Capture the cell that displays the provided text and extract its [x, y] central coordinate. 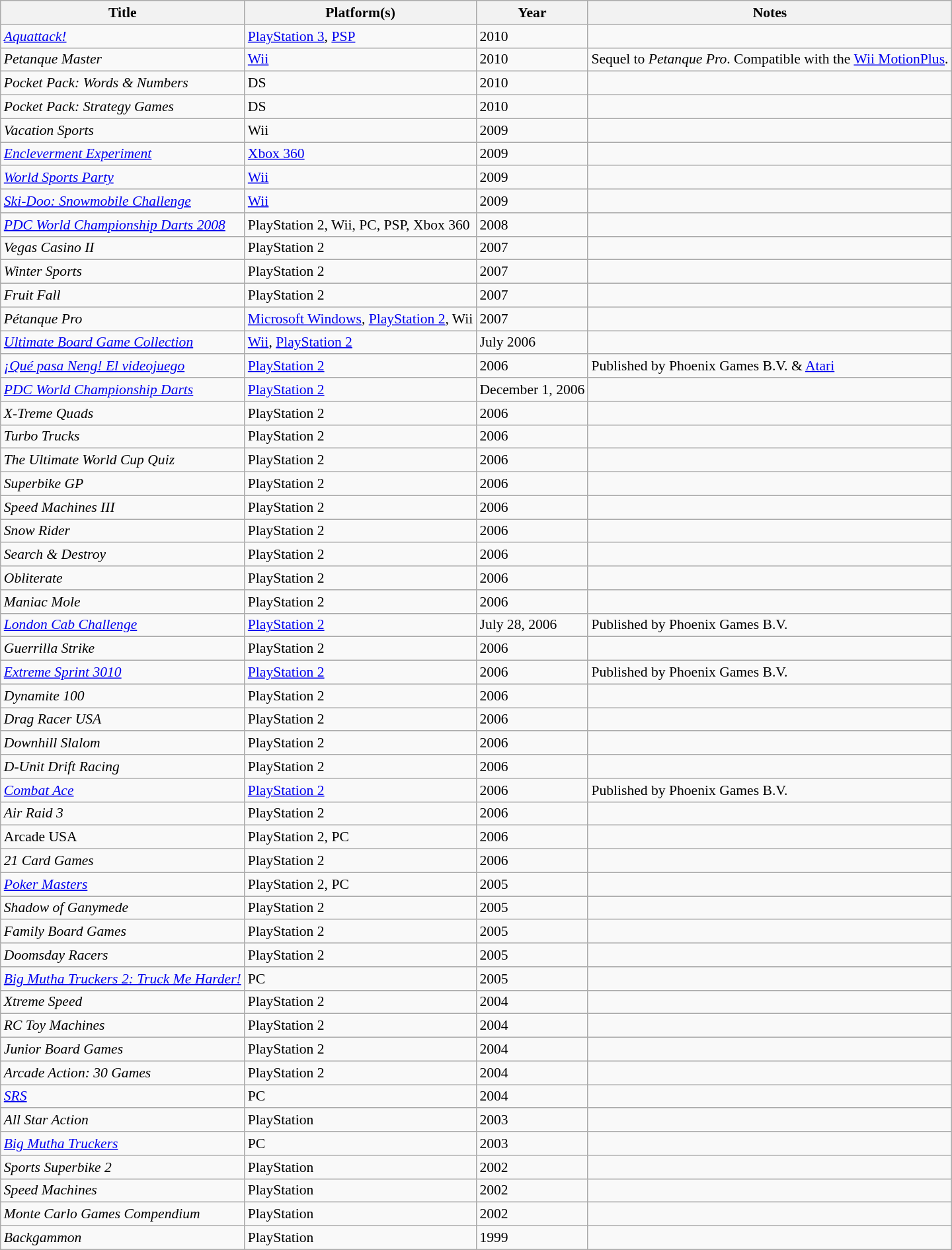
Superbike GP [123, 484]
July 28, 2006 [532, 625]
PlayStation 3, PSP [361, 36]
Published by Phoenix Games B.V. & Atari [770, 366]
Speed Machines [123, 1190]
Notes [770, 13]
Guerrilla Strike [123, 649]
Family Board Games [123, 932]
Arcade Action: 30 Games [123, 1073]
Winter Sports [123, 272]
Turbo Trucks [123, 437]
Aquattack! [123, 36]
Backgammon [123, 1238]
X-Treme Quads [123, 413]
Drag Racer USA [123, 720]
Snow Rider [123, 531]
21 Card Games [123, 861]
The Ultimate World Cup Quiz [123, 460]
¡Qué pasa Neng! El videojuego [123, 366]
D-Unit Drift Racing [123, 767]
1999 [532, 1238]
Title [123, 13]
Maniac Mole [123, 602]
Junior Board Games [123, 1050]
Sequel to Petanque Pro. Compatible with the Wii MotionPlus. [770, 60]
Wii, PlayStation 2 [361, 343]
Encleverment Experiment [123, 154]
Xbox 360 [361, 154]
Poker Masters [123, 884]
PDC World Championship Darts [123, 390]
World Sports Party [123, 178]
2008 [532, 225]
RC Toy Machines [123, 1026]
December 1, 2006 [532, 390]
Air Raid 3 [123, 813]
Pocket Pack: Words & Numbers [123, 83]
Sports Superbike 2 [123, 1167]
Extreme Sprint 3010 [123, 673]
Search & Destroy [123, 555]
Petanque Master [123, 60]
Doomsday Racers [123, 955]
SRS [123, 1097]
Vacation Sports [123, 130]
Pétanque Pro [123, 319]
Dynamite 100 [123, 696]
London Cab Challenge [123, 625]
July 2006 [532, 343]
Vegas Casino II [123, 248]
Platform(s) [361, 13]
Ultimate Board Game Collection [123, 343]
Combat Ace [123, 790]
Year [532, 13]
Downhill Slalom [123, 743]
Ski-Doo: Snowmobile Challenge [123, 201]
Fruit Fall [123, 296]
Arcade USA [123, 837]
PlayStation 2, Wii, PC, PSP, Xbox 360 [361, 225]
Shadow of Ganymede [123, 908]
Big Mutha Truckers [123, 1144]
Xtreme Speed [123, 1002]
PDC World Championship Darts 2008 [123, 225]
Pocket Pack: Strategy Games [123, 107]
Obliterate [123, 578]
All Star Action [123, 1120]
Speed Machines III [123, 507]
Microsoft Windows, PlayStation 2, Wii [361, 319]
Monte Carlo Games Compendium [123, 1214]
Big Mutha Truckers 2: Truck Me Harder! [123, 979]
